Detect which cell encompasses the target text, then output its [x, y] center coordinate. 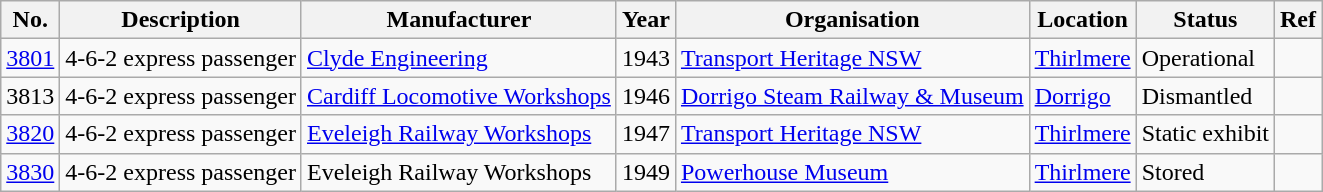
Manufacturer [458, 20]
Clyde Engineering [458, 58]
1947 [646, 134]
3830 [30, 172]
3813 [30, 96]
Cardiff Locomotive Workshops [458, 96]
1946 [646, 96]
1949 [646, 172]
Organisation [852, 20]
Powerhouse Museum [852, 172]
3820 [30, 134]
Description [181, 20]
Location [1082, 20]
Status [1205, 20]
Year [646, 20]
Operational [1205, 58]
Dorrigo Steam Railway & Museum [852, 96]
Static exhibit [1205, 134]
Dorrigo [1082, 96]
3801 [30, 58]
Stored [1205, 172]
No. [30, 20]
Dismantled [1205, 96]
1943 [646, 58]
Ref [1298, 20]
